For the text-containing cell, return its midpoint in [X, Y] coordinate format. 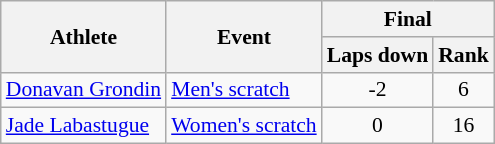
6 [464, 90]
Athlete [84, 36]
Jade Labastugue [84, 126]
16 [464, 126]
Rank [464, 55]
Event [244, 36]
Women's scratch [244, 126]
Donavan Grondin [84, 90]
-2 [378, 90]
Final [408, 19]
0 [378, 126]
Laps down [378, 55]
Men's scratch [244, 90]
